From the cell containing the given text, extract its center point as (X, Y) coordinate. 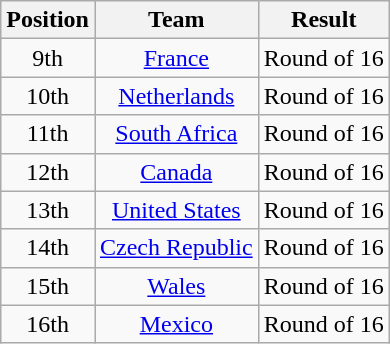
13th (48, 210)
Team (176, 20)
Czech Republic (176, 248)
South Africa (176, 134)
12th (48, 172)
10th (48, 96)
Netherlands (176, 96)
Position (48, 20)
Result (324, 20)
Mexico (176, 324)
France (176, 58)
9th (48, 58)
15th (48, 286)
16th (48, 324)
11th (48, 134)
United States (176, 210)
Wales (176, 286)
Canada (176, 172)
14th (48, 248)
